Find where the given text appears and provide that cell's center as (x, y) coordinate. 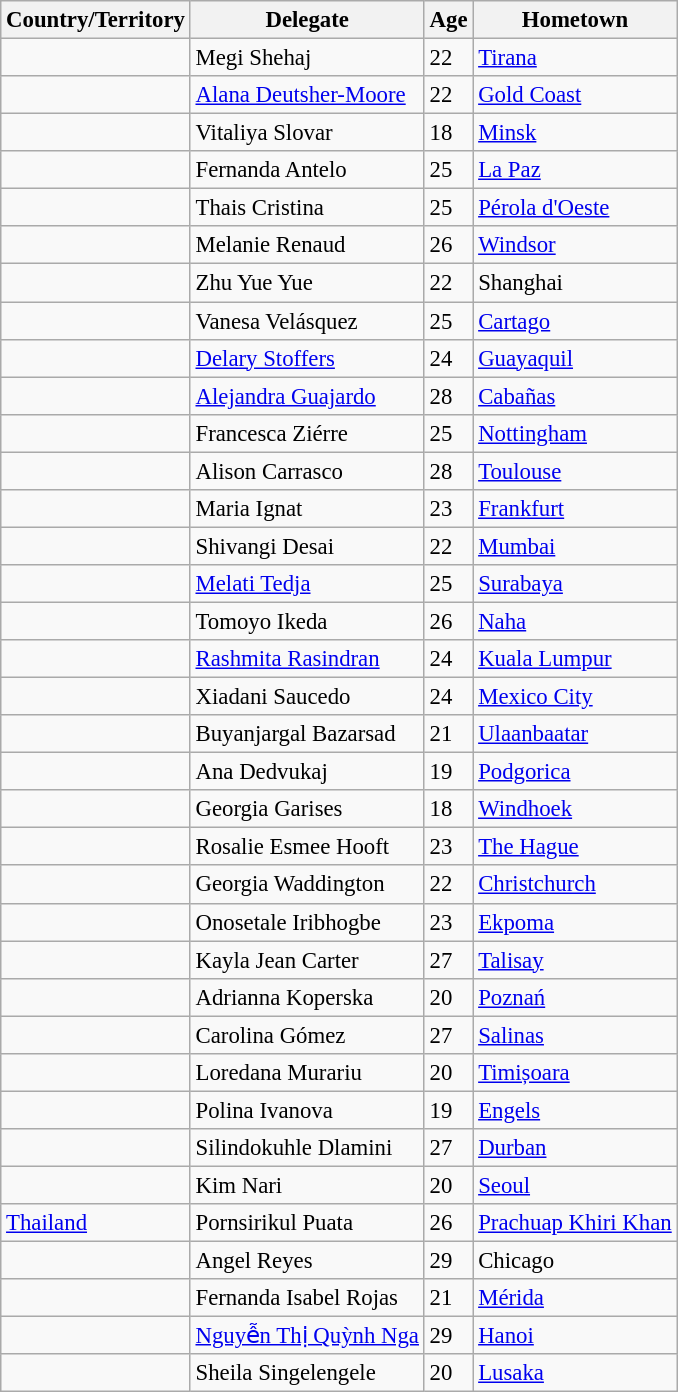
Zhu Yue Yue (307, 283)
Georgia Waddington (307, 885)
Surabaya (575, 584)
Angel Reyes (307, 1261)
Chicago (575, 1261)
Timișoara (575, 1073)
Delegate (307, 20)
Xiadani Saucedo (307, 697)
Fernanda Isabel Rojas (307, 1298)
Francesca Ziérre (307, 433)
Mumbai (575, 546)
Windhoek (575, 809)
Vitaliya Slovar (307, 133)
Nottingham (575, 433)
Durban (575, 1148)
Mexico City (575, 697)
Georgia Garises (307, 809)
Loredana Murariu (307, 1073)
Engels (575, 1110)
Fernanda Antelo (307, 170)
Cabañas (575, 396)
Naha (575, 621)
Buyanjargal Bazarsad (307, 734)
Delary Stoffers (307, 358)
Onosetale Iribhogbe (307, 922)
Windsor (575, 245)
Ana Dedvukaj (307, 772)
Sheila Singelengele (307, 1373)
Tomoyo Ikeda (307, 621)
Polina Ivanova (307, 1110)
Gold Coast (575, 95)
Thailand (96, 1223)
Pérola d'Oeste (575, 208)
La Paz (575, 170)
Nguyễn Thị Quỳnh Nga (307, 1336)
Minsk (575, 133)
Ulaanbaatar (575, 734)
Christchurch (575, 885)
Hanoi (575, 1336)
The Hague (575, 847)
Rashmita Rasindran (307, 659)
Guayaquil (575, 358)
Megi Shehaj (307, 58)
Poznań (575, 997)
Ekpoma (575, 922)
Mérida (575, 1298)
Country/Territory (96, 20)
Seoul (575, 1185)
Kim Nari (307, 1185)
Salinas (575, 1035)
Alison Carrasco (307, 471)
Vanesa Velásquez (307, 321)
Lusaka (575, 1373)
Age (448, 20)
Pornsirikul Puata (307, 1223)
Kuala Lumpur (575, 659)
Silindokuhle Dlamini (307, 1148)
Carolina Gómez (307, 1035)
Melati Tedja (307, 584)
Shanghai (575, 283)
Rosalie Esmee Hooft (307, 847)
Kayla Jean Carter (307, 960)
Alana Deutsher-Moore (307, 95)
Frankfurt (575, 509)
Tirana (575, 58)
Hometown (575, 20)
Alejandra Guajardo (307, 396)
Melanie Renaud (307, 245)
Podgorica (575, 772)
Maria Ignat (307, 509)
Prachuap Khiri Khan (575, 1223)
Toulouse (575, 471)
Shivangi Desai (307, 546)
Adrianna Koperska (307, 997)
Cartago (575, 321)
Talisay (575, 960)
Thais Cristina (307, 208)
